Locate the cell with the specified text and output its [x, y] center coordinate. 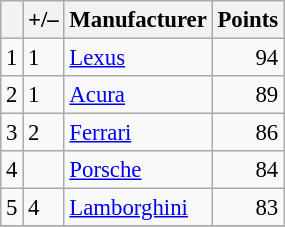
89 [248, 95]
Acura [138, 95]
Manufacturer [138, 20]
84 [248, 170]
86 [248, 133]
Porsche [138, 170]
Lamborghini [138, 208]
Points [248, 20]
+/– [44, 20]
5 [12, 208]
3 [12, 133]
Ferrari [138, 133]
94 [248, 58]
Lexus [138, 58]
83 [248, 208]
